Identify which cell holds the provided text, then report its [x, y] central coordinate. 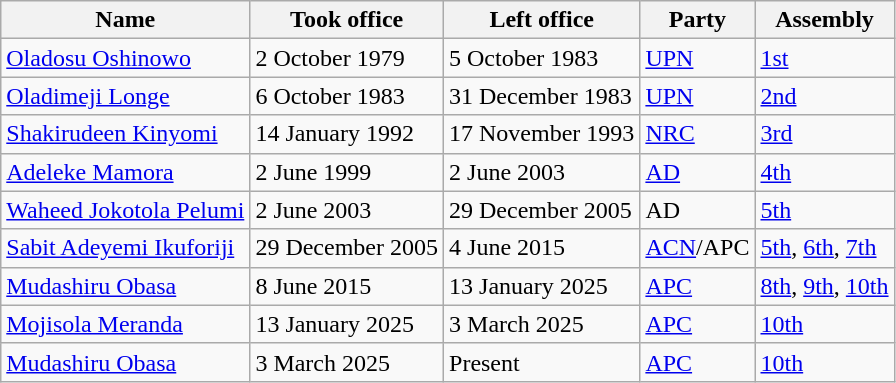
8th, 9th, 10th [824, 286]
1st [824, 58]
Assembly [824, 20]
Left office [542, 20]
Name [126, 20]
31 December 1983 [542, 96]
Shakirudeen Kinyomi [126, 134]
Party [698, 20]
5 October 1983 [542, 58]
Adeleke Mamora [126, 172]
14 January 1992 [347, 134]
5th, 6th, 7th [824, 248]
Mojisola Meranda [126, 324]
ACN/APC [698, 248]
2 October 1979 [347, 58]
4th [824, 172]
4 June 2015 [542, 248]
8 June 2015 [347, 286]
Oladimeji Longe [126, 96]
3rd [824, 134]
2nd [824, 96]
Oladosu Oshinowo [126, 58]
Took office [347, 20]
6 October 1983 [347, 96]
5th [824, 210]
2 June 1999 [347, 172]
17 November 1993 [542, 134]
Present [542, 362]
Waheed Jokotola Pelumi [126, 210]
NRC [698, 134]
Sabit Adeyemi Ikuforiji [126, 248]
